For the text-containing cell, return its midpoint in (x, y) coordinate format. 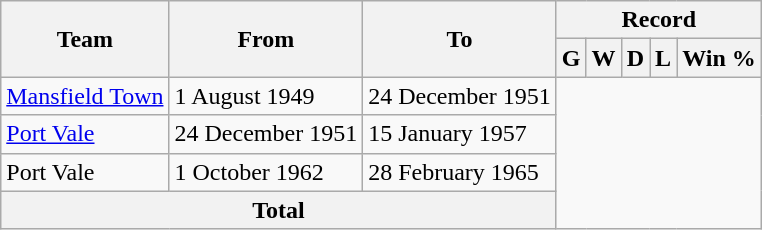
To (460, 39)
Team (85, 39)
G (571, 58)
Win % (720, 58)
D (635, 58)
W (604, 58)
1 August 1949 (266, 96)
15 January 1957 (460, 134)
Record (658, 20)
28 February 1965 (460, 172)
1 October 1962 (266, 172)
Mansfield Town (85, 96)
From (266, 39)
Total (279, 210)
L (664, 58)
